Return the (x, y) coordinate for the center point of the cell that contains the specified text.  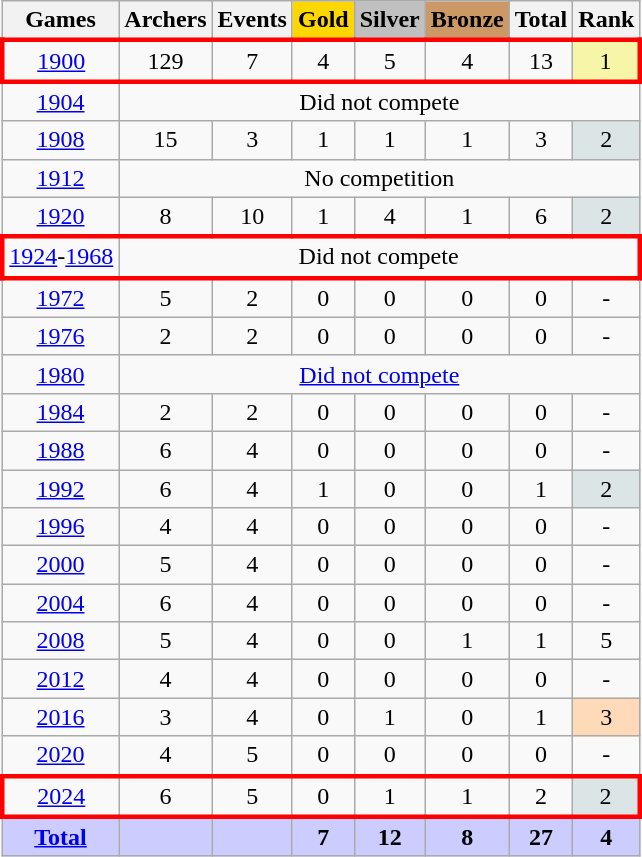
1980 (60, 374)
12 (390, 837)
1920 (60, 217)
13 (541, 60)
1988 (60, 450)
10 (252, 217)
Rank (606, 21)
Bronze (467, 21)
Events (252, 21)
No competition (380, 178)
1996 (60, 527)
2000 (60, 565)
1908 (60, 140)
1912 (60, 178)
Archers (166, 21)
1976 (60, 336)
Gold (323, 21)
2004 (60, 603)
1972 (60, 298)
2020 (60, 756)
2024 (60, 796)
2016 (60, 717)
129 (166, 60)
2008 (60, 641)
2012 (60, 679)
1900 (60, 60)
1984 (60, 412)
1924-1968 (60, 258)
15 (166, 140)
1904 (60, 101)
27 (541, 837)
Games (60, 21)
Silver (390, 21)
1992 (60, 489)
